Locate the cell with the specified text and output its (X, Y) center coordinate. 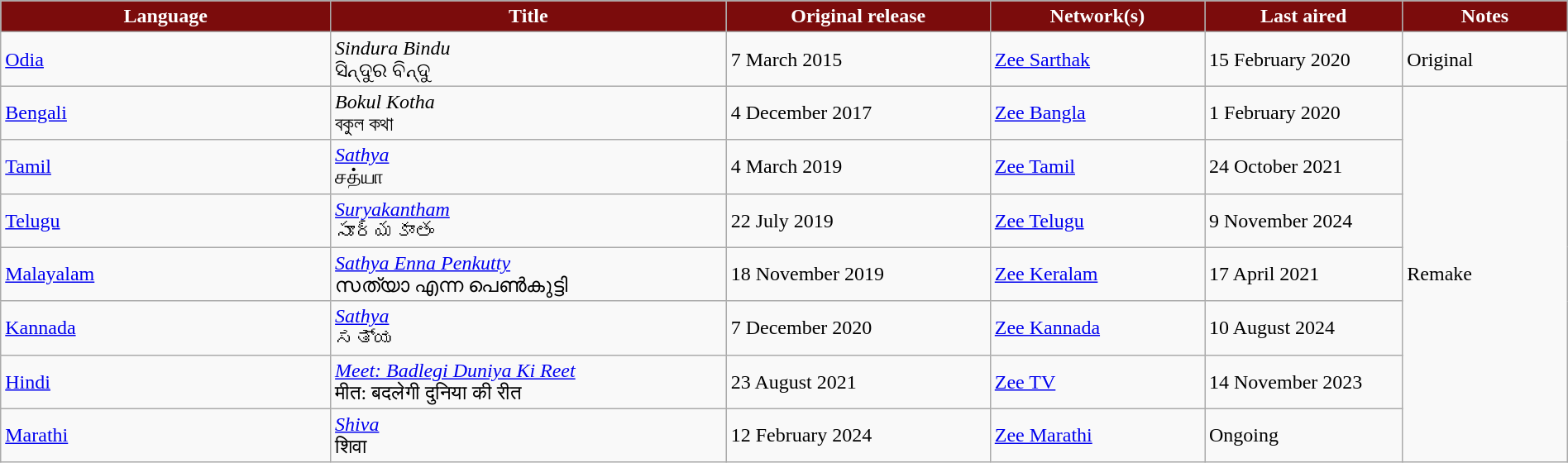
Suryakantham సూర్యకాంతం (529, 220)
Zee Sarthak (1097, 60)
18 November 2019 (858, 274)
7 March 2015 (858, 60)
1 February 2020 (1303, 112)
9 November 2024 (1303, 220)
Zee Keralam (1097, 274)
Zee TV (1097, 382)
7 December 2020 (858, 327)
4 December 2017 (858, 112)
Ongoing (1303, 435)
Sathya ಸತ್ಯ (529, 327)
Remake (1485, 274)
12 February 2024 (858, 435)
Zee Telugu (1097, 220)
Original (1485, 60)
Shiva शिवा (529, 435)
15 February 2020 (1303, 60)
Zee Kannada (1097, 327)
Bengali (165, 112)
22 July 2019 (858, 220)
Last aired (1303, 17)
Meet: Badlegi Duniya Ki Reet मीत: बदलेगी दुनिया की रीत (529, 382)
Marathi (165, 435)
Zee Bangla (1097, 112)
Telugu (165, 220)
Malayalam (165, 274)
Network(s) (1097, 17)
Odia (165, 60)
10 August 2024 (1303, 327)
23 August 2021 (858, 382)
Kannada (165, 327)
Sindura Bindu ସିନ୍ଦୁର ବିନ୍ଦୁ (529, 60)
4 March 2019 (858, 167)
Sathya சத்யா (529, 167)
14 November 2023 (1303, 382)
Original release (858, 17)
Tamil (165, 167)
Language (165, 17)
Notes (1485, 17)
17 April 2021 (1303, 274)
Bokul Kotha বকুল কথা (529, 112)
Hindi (165, 382)
Zee Tamil (1097, 167)
Zee Marathi (1097, 435)
24 October 2021 (1303, 167)
Title (529, 17)
Sathya Enna Penkutty സത്യാ എന്ന പെൺകുട്ടി (529, 274)
